Return the [X, Y] coordinate for the center point of the cell that contains the specified text.  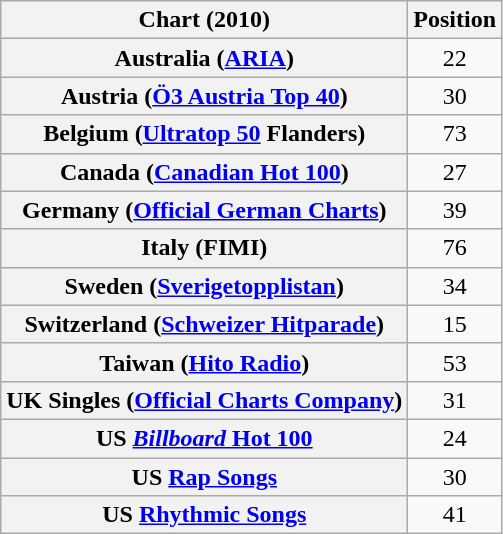
22 [455, 58]
Sweden (Sverigetopplistan) [204, 286]
Taiwan (Hito Radio) [204, 362]
Italy (FIMI) [204, 248]
15 [455, 324]
Austria (Ö3 Austria Top 40) [204, 96]
76 [455, 248]
Canada (Canadian Hot 100) [204, 172]
Australia (ARIA) [204, 58]
US Rap Songs [204, 477]
24 [455, 438]
53 [455, 362]
Belgium (Ultratop 50 Flanders) [204, 134]
Germany (Official German Charts) [204, 210]
41 [455, 515]
Chart (2010) [204, 20]
Switzerland (Schweizer Hitparade) [204, 324]
27 [455, 172]
UK Singles (Official Charts Company) [204, 400]
34 [455, 286]
Position [455, 20]
73 [455, 134]
39 [455, 210]
US Rhythmic Songs [204, 515]
US Billboard Hot 100 [204, 438]
31 [455, 400]
